Search for the cell housing the specified text and yield its [X, Y] center coordinate. 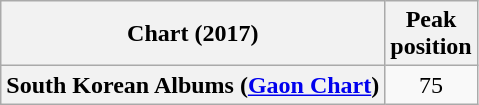
Peakposition [431, 34]
South Korean Albums (Gaon Chart) [193, 85]
75 [431, 85]
Chart (2017) [193, 34]
